Locate the cell with the specified text and output its [X, Y] center coordinate. 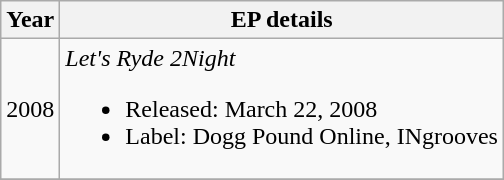
Year [30, 20]
EP details [282, 20]
Let's Ryde 2NightReleased: March 22, 2008Label: Dogg Pound Online, INgrooves [282, 109]
2008 [30, 109]
